Return the (X, Y) coordinate for the center point of the cell that contains the specified text.  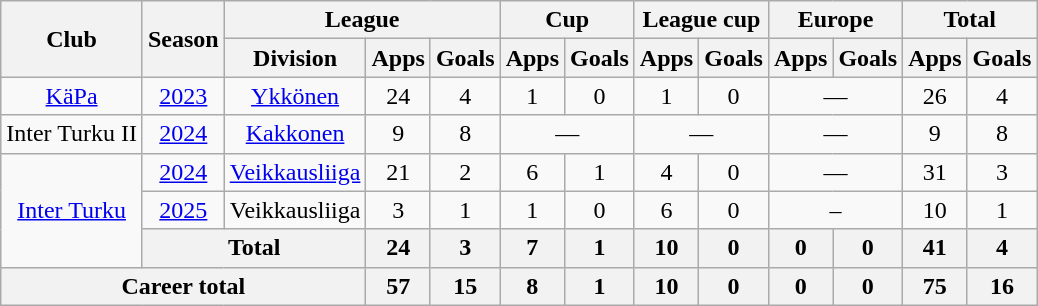
Division (295, 58)
2 (465, 172)
57 (398, 286)
Cup (567, 20)
31 (935, 172)
– (835, 210)
KäPa (72, 96)
Ykkönen (295, 96)
7 (532, 248)
75 (935, 286)
League cup (701, 20)
Career total (184, 286)
League (362, 20)
Inter Turku II (72, 134)
2023 (183, 96)
Inter Turku (72, 210)
21 (398, 172)
16 (1002, 286)
41 (935, 248)
26 (935, 96)
Kakkonen (295, 134)
15 (465, 286)
Europe (835, 20)
Season (183, 39)
Club (72, 39)
2025 (183, 210)
